Identify which cell holds the provided text, then report its (X, Y) central coordinate. 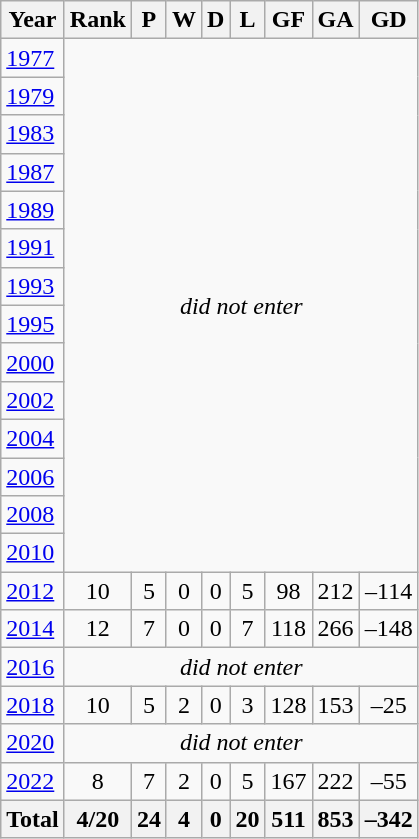
98 (288, 591)
–342 (388, 819)
1977 (33, 58)
24 (148, 819)
20 (248, 819)
Year (33, 20)
GA (336, 20)
8 (98, 781)
1991 (33, 248)
P (148, 20)
118 (288, 629)
212 (336, 591)
2002 (33, 400)
1987 (33, 172)
2014 (33, 629)
222 (336, 781)
GD (388, 20)
4/20 (98, 819)
1989 (33, 210)
1995 (33, 324)
2016 (33, 667)
167 (288, 781)
128 (288, 705)
12 (98, 629)
1979 (33, 96)
2022 (33, 781)
GF (288, 20)
Rank (98, 20)
2010 (33, 553)
D (216, 20)
2006 (33, 477)
1983 (33, 134)
Total (33, 819)
2012 (33, 591)
L (248, 20)
2008 (33, 515)
511 (288, 819)
853 (336, 819)
266 (336, 629)
–55 (388, 781)
1993 (33, 286)
3 (248, 705)
2018 (33, 705)
–114 (388, 591)
2020 (33, 743)
W (184, 20)
–25 (388, 705)
–148 (388, 629)
4 (184, 819)
2004 (33, 438)
153 (336, 705)
2000 (33, 362)
